For the text-containing cell, return its midpoint in (x, y) coordinate format. 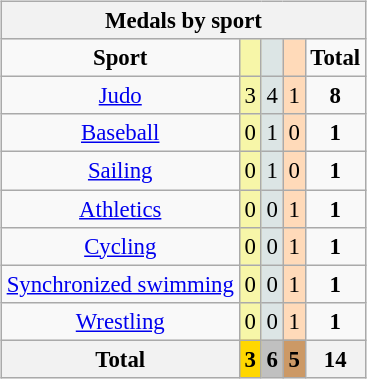
Sport (120, 58)
14 (335, 359)
4 (272, 96)
Athletics (120, 209)
Cycling (120, 246)
5 (294, 359)
Synchronized swimming (120, 284)
6 (272, 359)
Baseball (120, 133)
Wrestling (120, 321)
Sailing (120, 171)
Medals by sport (183, 21)
Judo (120, 96)
8 (335, 96)
